Determine the [x, y] coordinate at the center of the cell enclosing the given text.  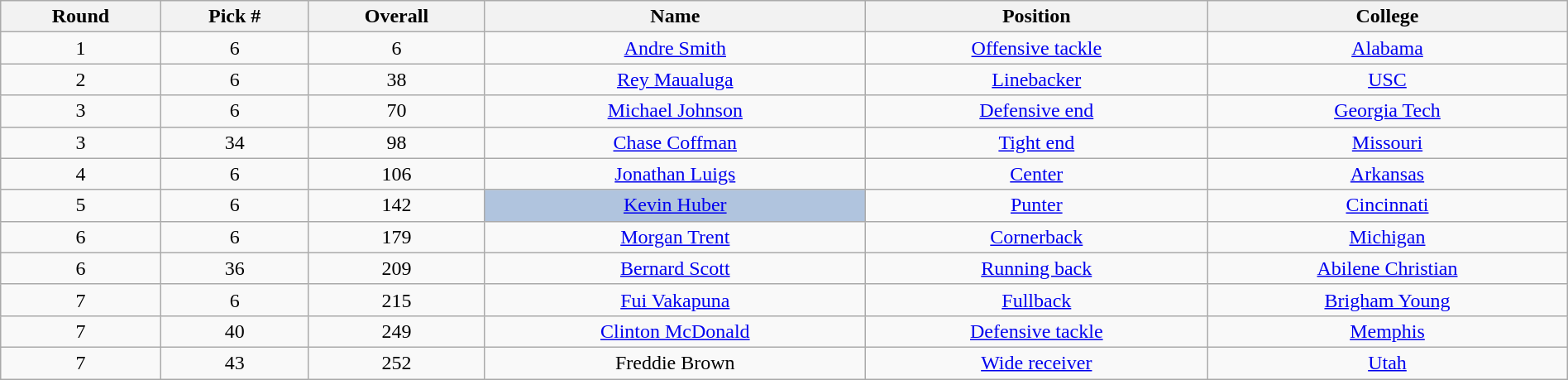
43 [235, 363]
5 [81, 205]
Fui Vakapuna [675, 300]
Fullback [1037, 300]
98 [397, 142]
Memphis [1388, 331]
70 [397, 111]
2 [81, 79]
Offensive tackle [1037, 48]
Bernard Scott [675, 268]
Running back [1037, 268]
Jonathan Luigs [675, 174]
Defensive tackle [1037, 331]
36 [235, 268]
Georgia Tech [1388, 111]
106 [397, 174]
Cornerback [1037, 237]
40 [235, 331]
Brigham Young [1388, 300]
179 [397, 237]
Arkansas [1388, 174]
Position [1037, 17]
Michigan [1388, 237]
Linebacker [1037, 79]
Pick # [235, 17]
Round [81, 17]
Alabama [1388, 48]
Andre Smith [675, 48]
College [1388, 17]
Missouri [1388, 142]
252 [397, 363]
Michael Johnson [675, 111]
Tight end [1037, 142]
142 [397, 205]
Center [1037, 174]
249 [397, 331]
215 [397, 300]
Overall [397, 17]
4 [81, 174]
Rey Maualuga [675, 79]
Morgan Trent [675, 237]
USC [1388, 79]
Wide receiver [1037, 363]
Utah [1388, 363]
1 [81, 48]
34 [235, 142]
Freddie Brown [675, 363]
38 [397, 79]
Cincinnati [1388, 205]
Kevin Huber [675, 205]
Clinton McDonald [675, 331]
Punter [1037, 205]
209 [397, 268]
Abilene Christian [1388, 268]
Defensive end [1037, 111]
Chase Coffman [675, 142]
Name [675, 17]
